Locate the cell with the specified text and output its (X, Y) center coordinate. 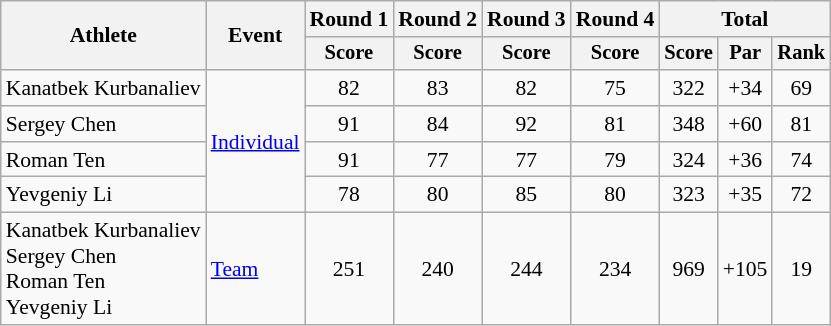
240 (438, 269)
79 (616, 160)
75 (616, 88)
234 (616, 269)
+60 (746, 124)
78 (350, 195)
Event (256, 36)
+36 (746, 160)
Team (256, 269)
Sergey Chen (104, 124)
+35 (746, 195)
74 (801, 160)
322 (688, 88)
83 (438, 88)
Round 3 (526, 19)
Round 2 (438, 19)
69 (801, 88)
323 (688, 195)
Kanatbek Kurbanaliev (104, 88)
Roman Ten (104, 160)
Par (746, 54)
Yevgeniy Li (104, 195)
969 (688, 269)
+105 (746, 269)
72 (801, 195)
Kanatbek KurbanalievSergey ChenRoman TenYevgeniy Li (104, 269)
244 (526, 269)
19 (801, 269)
Round 1 (350, 19)
85 (526, 195)
Rank (801, 54)
251 (350, 269)
Athlete (104, 36)
84 (438, 124)
92 (526, 124)
Total (744, 19)
348 (688, 124)
324 (688, 160)
Round 4 (616, 19)
Individual (256, 141)
+34 (746, 88)
